Locate the cell with the specified text and output its (x, y) center coordinate. 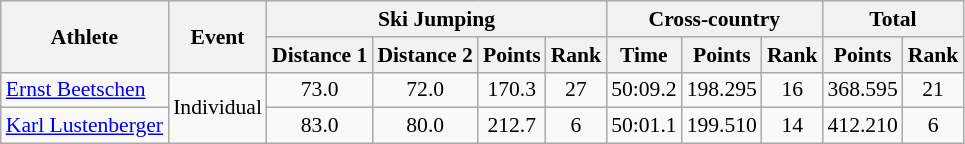
412.210 (862, 126)
212.7 (512, 126)
72.0 (424, 90)
198.295 (722, 90)
Total (892, 19)
Distance 1 (320, 55)
73.0 (320, 90)
14 (792, 126)
Event (218, 36)
Ski Jumping (436, 19)
170.3 (512, 90)
Distance 2 (424, 55)
Athlete (84, 36)
368.595 (862, 90)
27 (576, 90)
Individual (218, 108)
80.0 (424, 126)
Ernst Beetschen (84, 90)
50:01.1 (644, 126)
199.510 (722, 126)
83.0 (320, 126)
21 (934, 90)
Cross-country (714, 19)
Karl Lustenberger (84, 126)
Time (644, 55)
50:09.2 (644, 90)
16 (792, 90)
